Search for the cell housing the specified text and yield its [x, y] center coordinate. 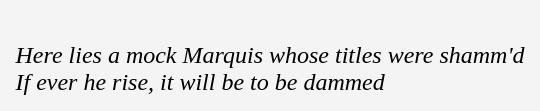
Here lies a mock Marquis whose titles were shamm'd If ever he rise, it will be to be dammed [270, 56]
